Find where the given text appears and provide that cell's center as (x, y) coordinate. 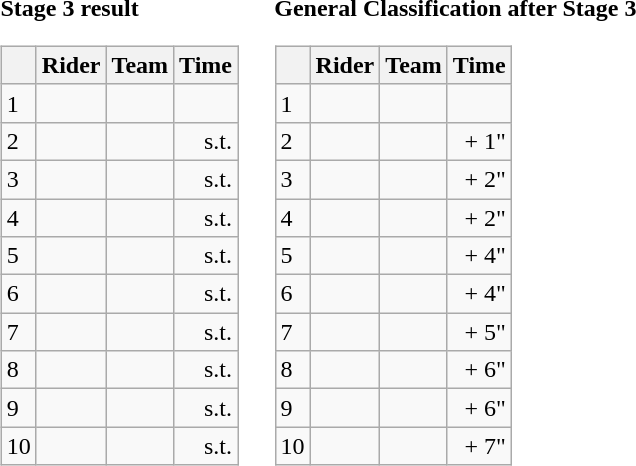
+ 5" (479, 332)
+ 1" (479, 141)
+ 7" (479, 446)
